Pinpoint the cell where the given text exists, returning its [x, y] midpoint coordinate. 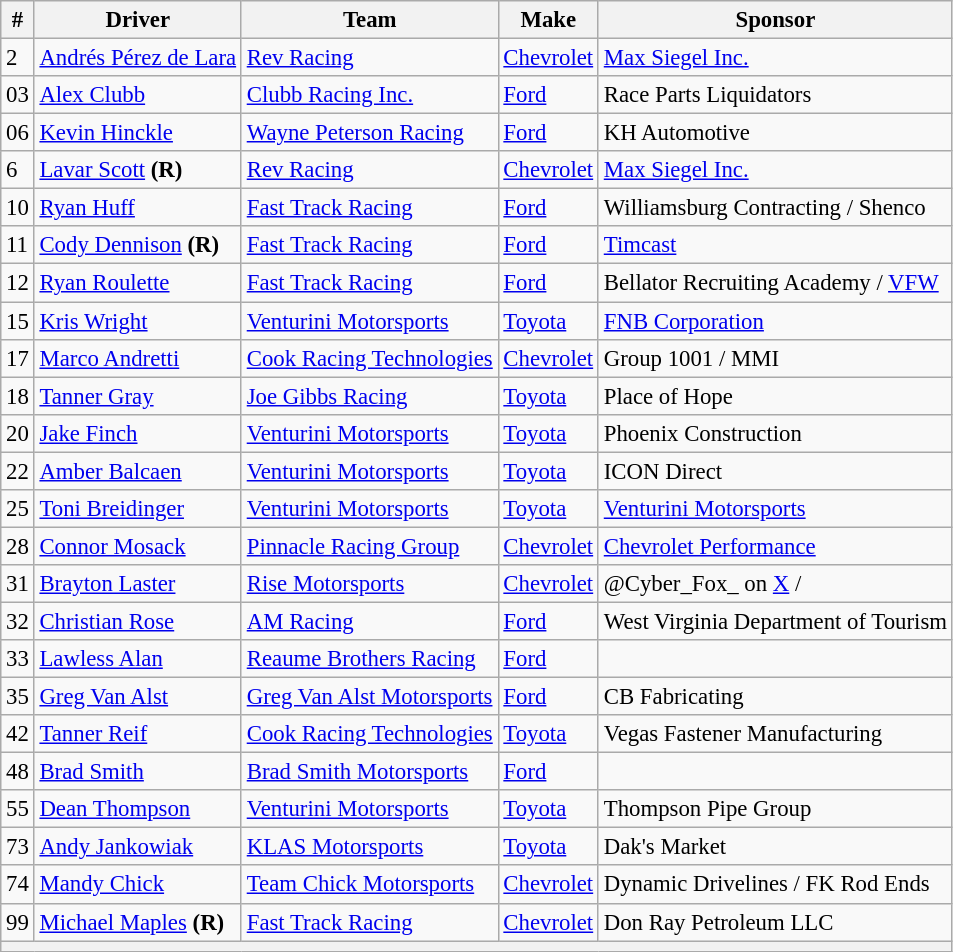
Phoenix Construction [775, 433]
Race Parts Liquidators [775, 95]
Timcast [775, 245]
Kevin Hinckle [138, 133]
2 [18, 58]
Make [548, 20]
Dynamic Drivelines / FK Rod Ends [775, 885]
Pinnacle Racing Group [370, 546]
ICON Direct [775, 471]
@Cyber_Fox_ on X / [775, 584]
Dak's Market [775, 847]
12 [18, 283]
Chevrolet Performance [775, 546]
Group 1001 / MMI [775, 358]
CB Fabricating [775, 697]
Joe Gibbs Racing [370, 396]
Rise Motorsports [370, 584]
6 [18, 170]
Dean Thompson [138, 809]
Michael Maples (R) [138, 922]
KH Automotive [775, 133]
06 [18, 133]
Amber Balcaen [138, 471]
48 [18, 772]
55 [18, 809]
Brayton Laster [138, 584]
18 [18, 396]
Mandy Chick [138, 885]
Alex Clubb [138, 95]
Clubb Racing Inc. [370, 95]
25 [18, 509]
11 [18, 245]
Cody Dennison (R) [138, 245]
KLAS Motorsports [370, 847]
22 [18, 471]
Tanner Gray [138, 396]
Andrés Pérez de Lara [138, 58]
Driver [138, 20]
Ryan Huff [138, 208]
AM Racing [370, 621]
33 [18, 659]
Wayne Peterson Racing [370, 133]
Lavar Scott (R) [138, 170]
20 [18, 433]
Thompson Pipe Group [775, 809]
Place of Hope [775, 396]
Andy Jankowiak [138, 847]
Bellator Recruiting Academy / VFW [775, 283]
Team Chick Motorsports [370, 885]
03 [18, 95]
Greg Van Alst Motorsports [370, 697]
99 [18, 922]
# [18, 20]
Kris Wright [138, 321]
Ryan Roulette [138, 283]
Sponsor [775, 20]
West Virginia Department of Tourism [775, 621]
Team [370, 20]
32 [18, 621]
15 [18, 321]
Don Ray Petroleum LLC [775, 922]
74 [18, 885]
10 [18, 208]
FNB Corporation [775, 321]
73 [18, 847]
Christian Rose [138, 621]
31 [18, 584]
28 [18, 546]
Lawless Alan [138, 659]
42 [18, 734]
Reaume Brothers Racing [370, 659]
Greg Van Alst [138, 697]
35 [18, 697]
17 [18, 358]
Connor Mosack [138, 546]
Brad Smith [138, 772]
Williamsburg Contracting / Shenco [775, 208]
Tanner Reif [138, 734]
Toni Breidinger [138, 509]
Brad Smith Motorsports [370, 772]
Vegas Fastener Manufacturing [775, 734]
Jake Finch [138, 433]
Marco Andretti [138, 358]
